Identify which cell holds the provided text, then report its (x, y) central coordinate. 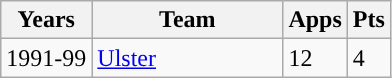
1991-99 (46, 58)
12 (315, 58)
Team (188, 20)
Years (46, 20)
Pts (368, 20)
4 (368, 58)
Apps (315, 20)
Ulster (188, 58)
